Return the (X, Y) coordinate for the center point of the cell that contains the specified text.  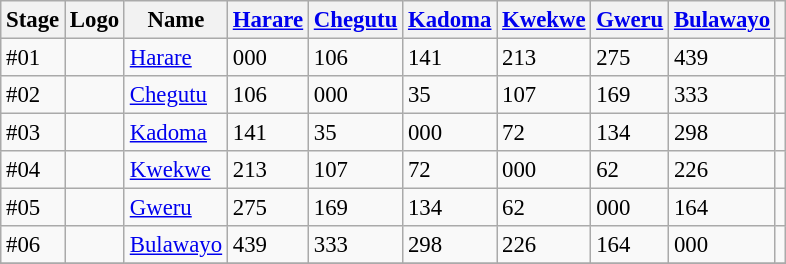
#01 (33, 58)
Logo (94, 20)
#06 (33, 245)
#04 (33, 170)
#03 (33, 133)
#05 (33, 208)
Stage (33, 20)
Name (176, 20)
#02 (33, 95)
